Find where the given text appears and provide that cell's center as (x, y) coordinate. 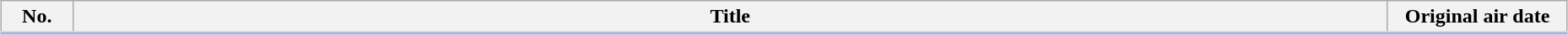
Original air date (1478, 17)
Title (731, 17)
No. (37, 17)
